Detect which cell encompasses the target text, then output its [x, y] center coordinate. 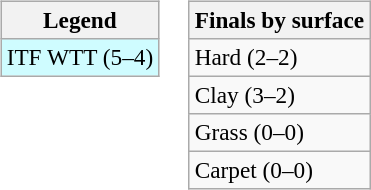
ITF WTT (5–4) [80, 57]
Legend [80, 20]
Hard (2–2) [279, 57]
Grass (0–0) [279, 133]
Clay (3–2) [279, 95]
Finals by surface [279, 20]
Carpet (0–0) [279, 171]
